From the cell containing the given text, extract its center point as [x, y] coordinate. 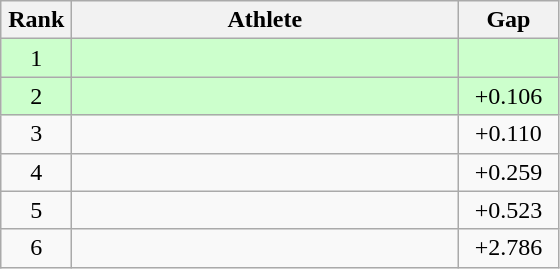
+0.259 [508, 172]
4 [36, 172]
2 [36, 96]
6 [36, 248]
+0.523 [508, 210]
+2.786 [508, 248]
+0.110 [508, 134]
Rank [36, 20]
Athlete [265, 20]
3 [36, 134]
1 [36, 58]
Gap [508, 20]
+0.106 [508, 96]
5 [36, 210]
